Output the [X, Y] coordinate of the center of the cell containing the given text.  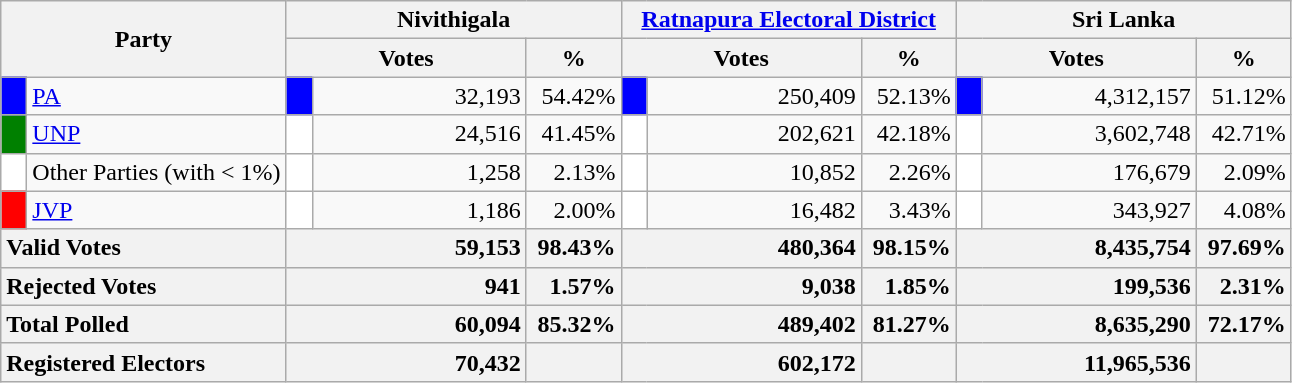
Ratnapura Electoral District [788, 20]
85.32% [574, 324]
52.13% [908, 96]
199,536 [1076, 286]
1.85% [908, 286]
Valid Votes [144, 248]
343,927 [1089, 210]
72.17% [1244, 324]
10,852 [754, 172]
Registered Electors [144, 362]
Total Polled [144, 324]
2.09% [1244, 172]
PA [156, 96]
60,094 [406, 324]
4.08% [1244, 210]
2.00% [574, 210]
42.71% [1244, 134]
941 [406, 286]
81.27% [908, 324]
Nivithigala [454, 20]
70,432 [406, 362]
3.43% [908, 210]
11,965,536 [1076, 362]
1.57% [574, 286]
250,409 [754, 96]
489,402 [741, 324]
202,621 [754, 134]
480,364 [741, 248]
8,635,290 [1076, 324]
32,193 [419, 96]
9,038 [741, 286]
51.12% [1244, 96]
JVP [156, 210]
4,312,157 [1089, 96]
UNP [156, 134]
54.42% [574, 96]
1,186 [419, 210]
16,482 [754, 210]
24,516 [419, 134]
98.15% [908, 248]
2.26% [908, 172]
59,153 [406, 248]
Other Parties (with < 1%) [156, 172]
1,258 [419, 172]
97.69% [1244, 248]
Rejected Votes [144, 286]
176,679 [1089, 172]
8,435,754 [1076, 248]
Party [144, 39]
602,172 [741, 362]
2.31% [1244, 286]
41.45% [574, 134]
Sri Lanka [1124, 20]
98.43% [574, 248]
3,602,748 [1089, 134]
2.13% [574, 172]
42.18% [908, 134]
